Identify which cell holds the provided text, then report its (x, y) central coordinate. 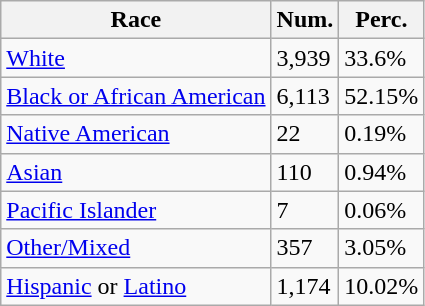
110 (305, 172)
3,939 (305, 58)
Other/Mixed (136, 248)
Perc. (382, 20)
33.6% (382, 58)
1,174 (305, 286)
52.15% (382, 96)
6,113 (305, 96)
0.06% (382, 210)
0.19% (382, 134)
Black or African American (136, 96)
Hispanic or Latino (136, 286)
22 (305, 134)
Race (136, 20)
10.02% (382, 286)
357 (305, 248)
Native American (136, 134)
White (136, 58)
Asian (136, 172)
0.94% (382, 172)
7 (305, 210)
3.05% (382, 248)
Num. (305, 20)
Pacific Islander (136, 210)
